Find where the given text appears and provide that cell's center as (X, Y) coordinate. 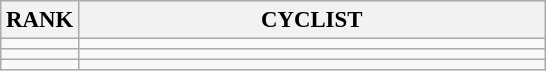
CYCLIST (312, 20)
RANK (40, 20)
